Capture the cell that displays the provided text and extract its [x, y] central coordinate. 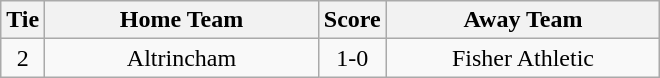
Away Team [523, 20]
Fisher Athletic [523, 58]
2 [23, 58]
Score [352, 20]
Tie [23, 20]
1-0 [352, 58]
Home Team [182, 20]
Altrincham [182, 58]
